Determine the [X, Y] coordinate at the center of the cell enclosing the given text.  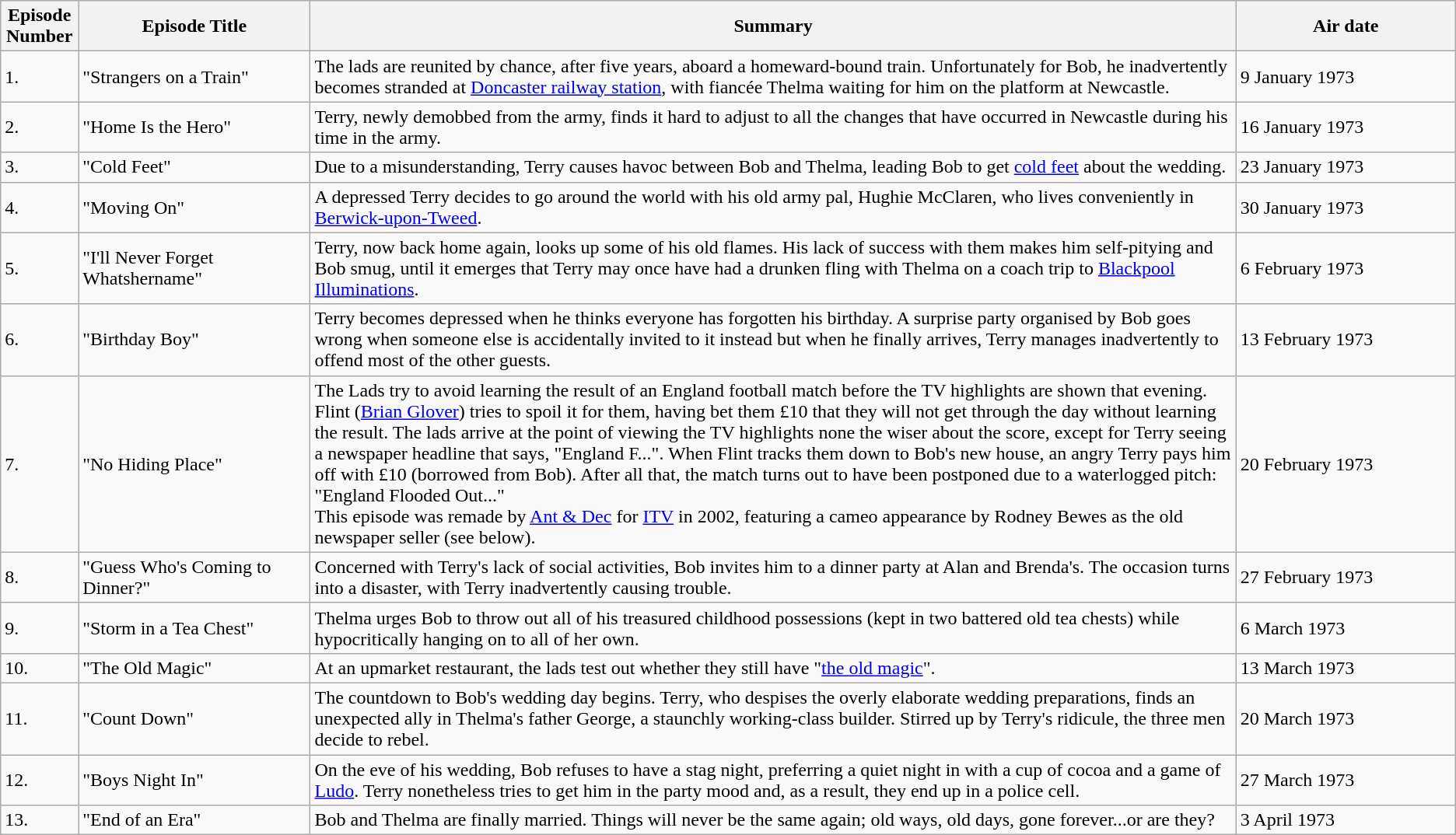
3. [40, 167]
3 April 1973 [1346, 820]
23 January 1973 [1346, 167]
"Home Is the Hero" [194, 128]
"Moving On" [194, 207]
13 February 1973 [1346, 340]
"Boys Night In" [194, 779]
8. [40, 577]
"Strangers on a Train" [194, 76]
16 January 1973 [1346, 128]
"Storm in a Tea Chest" [194, 628]
"Count Down" [194, 718]
20 February 1973 [1346, 463]
A depressed Terry decides to go around the world with his old army pal, Hughie McClaren, who lives conveniently in Berwick-upon-Tweed. [773, 207]
"No Hiding Place" [194, 463]
11. [40, 718]
2. [40, 128]
Episode Number [40, 26]
Due to a misunderstanding, Terry causes havoc between Bob and Thelma, leading Bob to get cold feet about the wedding. [773, 167]
"Cold Feet" [194, 167]
At an upmarket restaurant, the lads test out whether they still have "the old magic". [773, 668]
13 March 1973 [1346, 668]
7. [40, 463]
6 March 1973 [1346, 628]
"I'll Never Forget Whatshername" [194, 268]
Bob and Thelma are finally married. Things will never be the same again; old ways, old days, gone forever...or are they? [773, 820]
Terry, newly demobbed from the army, finds it hard to adjust to all the changes that have occurred in Newcastle during his time in the army. [773, 128]
5. [40, 268]
6 February 1973 [1346, 268]
"Guess Who's Coming to Dinner?" [194, 577]
4. [40, 207]
"The Old Magic" [194, 668]
10. [40, 668]
12. [40, 779]
20 March 1973 [1346, 718]
30 January 1973 [1346, 207]
27 February 1973 [1346, 577]
"Birthday Boy" [194, 340]
9 January 1973 [1346, 76]
Summary [773, 26]
6. [40, 340]
9. [40, 628]
1. [40, 76]
"End of an Era" [194, 820]
27 March 1973 [1346, 779]
Air date [1346, 26]
13. [40, 820]
Episode Title [194, 26]
